Capture the cell that displays the provided text and extract its (x, y) central coordinate. 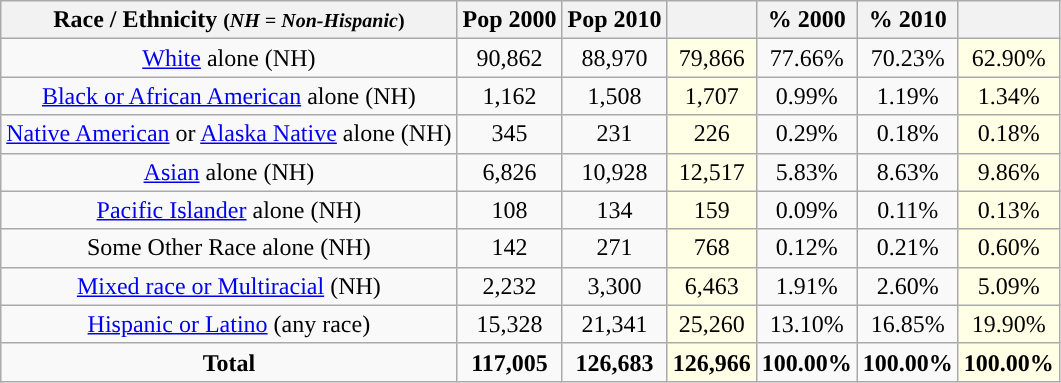
1,707 (712, 96)
% 2010 (908, 20)
12,517 (712, 172)
77.66% (806, 58)
0.21% (908, 248)
White alone (NH) (229, 58)
62.90% (1008, 58)
3,300 (614, 286)
2,232 (510, 286)
Some Other Race alone (NH) (229, 248)
117,005 (510, 362)
Pop 2010 (614, 20)
126,683 (614, 362)
0.09% (806, 210)
142 (510, 248)
Asian alone (NH) (229, 172)
0.60% (1008, 248)
Native American or Alaska Native alone (NH) (229, 134)
768 (712, 248)
8.63% (908, 172)
226 (712, 134)
1.19% (908, 96)
108 (510, 210)
13.10% (806, 324)
15,328 (510, 324)
5.83% (806, 172)
0.99% (806, 96)
Mixed race or Multiracial (NH) (229, 286)
19.90% (1008, 324)
21,341 (614, 324)
2.60% (908, 286)
1.34% (1008, 96)
1.91% (806, 286)
Pop 2000 (510, 20)
126,966 (712, 362)
134 (614, 210)
Total (229, 362)
88,970 (614, 58)
0.13% (1008, 210)
Race / Ethnicity (NH = Non-Hispanic) (229, 20)
5.09% (1008, 286)
Hispanic or Latino (any race) (229, 324)
345 (510, 134)
1,508 (614, 96)
90,862 (510, 58)
0.29% (806, 134)
16.85% (908, 324)
9.86% (1008, 172)
159 (712, 210)
Black or African American alone (NH) (229, 96)
271 (614, 248)
0.12% (806, 248)
0.11% (908, 210)
1,162 (510, 96)
79,866 (712, 58)
70.23% (908, 58)
25,260 (712, 324)
Pacific Islander alone (NH) (229, 210)
% 2000 (806, 20)
6,826 (510, 172)
10,928 (614, 172)
6,463 (712, 286)
231 (614, 134)
